Find where the given text appears and provide that cell's center as (x, y) coordinate. 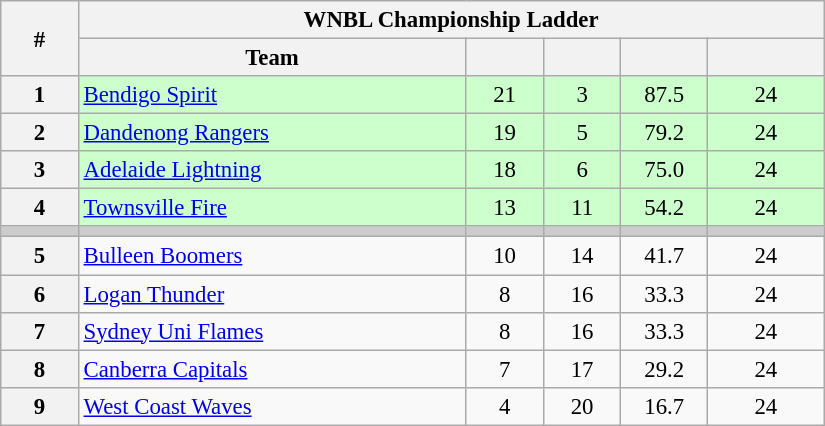
18 (505, 170)
13 (505, 208)
41.7 (664, 256)
16.7 (664, 406)
11 (582, 208)
WNBL Championship Ladder (451, 20)
# (40, 38)
79.2 (664, 133)
20 (582, 406)
75.0 (664, 170)
Canberra Capitals (272, 369)
9 (40, 406)
Team (272, 58)
1 (40, 95)
19 (505, 133)
Sydney Uni Flames (272, 331)
17 (582, 369)
54.2 (664, 208)
Adelaide Lightning (272, 170)
2 (40, 133)
14 (582, 256)
10 (505, 256)
Logan Thunder (272, 294)
Dandenong Rangers (272, 133)
West Coast Waves (272, 406)
Bendigo Spirit (272, 95)
Townsville Fire (272, 208)
87.5 (664, 95)
29.2 (664, 369)
Bulleen Boomers (272, 256)
21 (505, 95)
